Return [X, Y] of the center of cell containing provided text 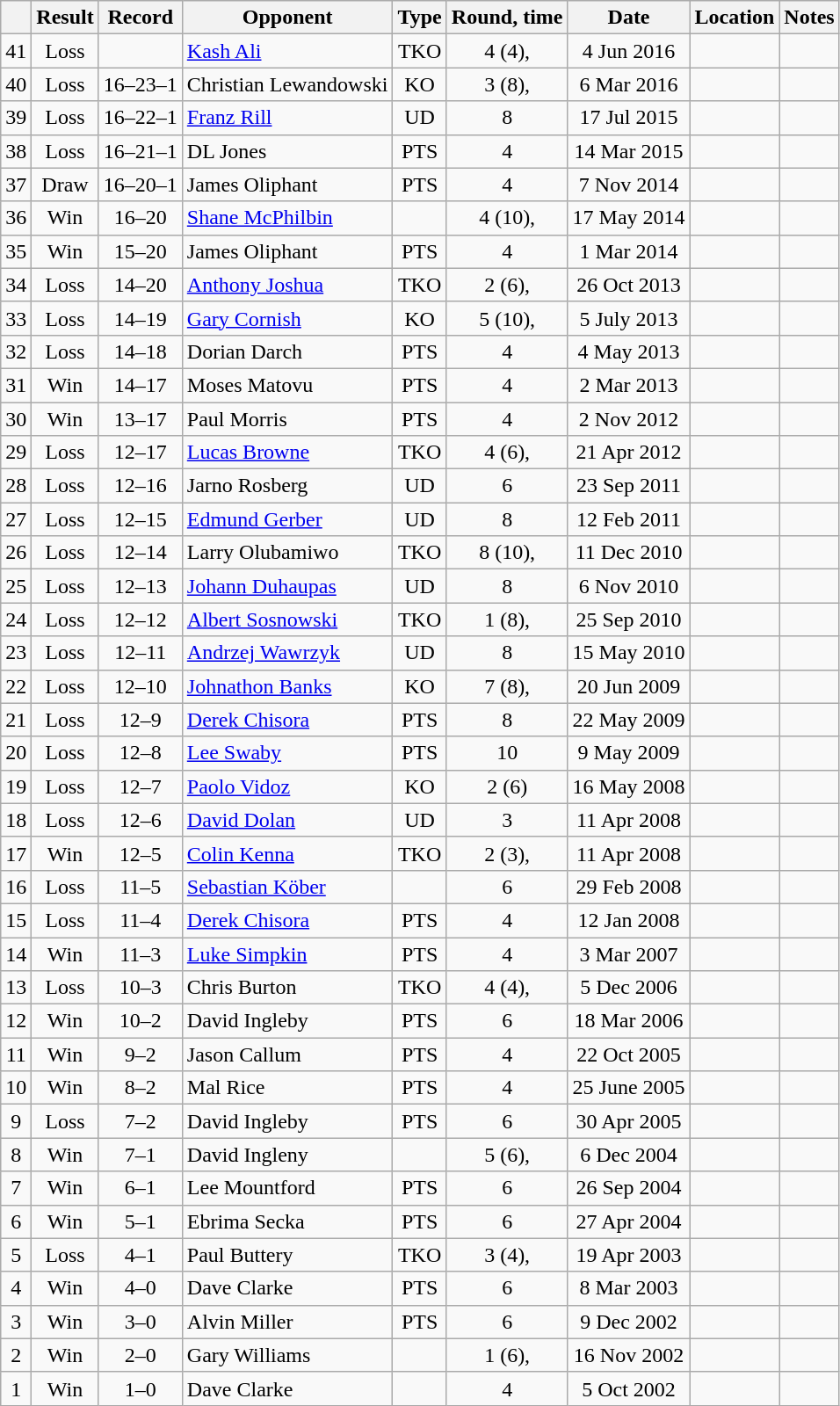
21 [16, 720]
29 Feb 2008 [629, 887]
12–8 [141, 753]
11–3 [141, 953]
28 [16, 486]
11–4 [141, 920]
12–5 [141, 853]
16–20 [141, 218]
Shane McPhilbin [287, 218]
Paul Buttery [287, 1255]
32 [16, 351]
4 Jun 2016 [629, 51]
6–1 [141, 1188]
Date [629, 18]
David Dolan [287, 820]
30 Apr 2005 [629, 1121]
24 [16, 620]
1 (8), [507, 620]
12–10 [141, 686]
6 Nov 2010 [629, 586]
14 Mar 2015 [629, 151]
39 [16, 118]
18 [16, 820]
Lee Swaby [287, 753]
2–0 [141, 1355]
9 Dec 2002 [629, 1322]
Opponent [287, 18]
12–17 [141, 453]
Dorian Darch [287, 351]
Andrzej Wawrzyk [287, 653]
1 (6), [507, 1355]
Jason Callum [287, 1054]
27 Apr 2004 [629, 1221]
Gary Cornish [287, 318]
26 Sep 2004 [629, 1188]
8–2 [141, 1088]
19 [16, 786]
4 (10), [507, 218]
10–3 [141, 988]
12–13 [141, 586]
22 [16, 686]
15 [16, 920]
Type [420, 18]
Ebrima Secka [287, 1221]
14–20 [141, 285]
3–0 [141, 1322]
15–20 [141, 251]
1–0 [141, 1388]
20 Jun 2009 [629, 686]
Round, time [507, 18]
34 [16, 285]
13–17 [141, 419]
Moses Matovu [287, 385]
16–20–1 [141, 185]
Christian Lewandowski [287, 84]
Location [735, 18]
2 [16, 1355]
16 [16, 887]
Jarno Rosberg [287, 486]
12–9 [141, 720]
Edmund Gerber [287, 519]
27 [16, 519]
Johnathon Banks [287, 686]
Chris Burton [287, 988]
6 Dec 2004 [629, 1155]
Larry Olubamiwo [287, 553]
Sebastian Köber [287, 887]
14–19 [141, 318]
2 (6) [507, 786]
25 [16, 586]
26 Oct 2013 [629, 285]
Johann Duhaupas [287, 586]
David Ingleny [287, 1155]
5 Oct 2002 [629, 1388]
8 (10), [507, 553]
12–15 [141, 519]
11 [16, 1054]
12–16 [141, 486]
19 Apr 2003 [629, 1255]
29 [16, 453]
5 Dec 2006 [629, 988]
12–14 [141, 553]
3 Mar 2007 [629, 953]
17 Jul 2015 [629, 118]
7 [16, 1188]
40 [16, 84]
7–2 [141, 1121]
11–5 [141, 887]
5 July 2013 [629, 318]
3 (4), [507, 1255]
12 Jan 2008 [629, 920]
12 [16, 1021]
5 (10), [507, 318]
22 Oct 2005 [629, 1054]
Draw [65, 185]
33 [16, 318]
22 May 2009 [629, 720]
Franz Rill [287, 118]
Anthony Joshua [287, 285]
16–21–1 [141, 151]
16–22–1 [141, 118]
16 Nov 2002 [629, 1355]
38 [16, 151]
4 May 2013 [629, 351]
17 May 2014 [629, 218]
41 [16, 51]
31 [16, 385]
4 (6), [507, 453]
36 [16, 218]
26 [16, 553]
4–1 [141, 1255]
2 (6), [507, 285]
13 [16, 988]
12–6 [141, 820]
37 [16, 185]
17 [16, 853]
11 Dec 2010 [629, 553]
Notes [809, 18]
Mal Rice [287, 1088]
2 Nov 2012 [629, 419]
Kash Ali [287, 51]
3 (8), [507, 84]
12–11 [141, 653]
Result [65, 18]
23 Sep 2011 [629, 486]
5 [16, 1255]
16–23–1 [141, 84]
Lee Mountford [287, 1188]
8 Mar 2003 [629, 1288]
Albert Sosnowski [287, 620]
25 Sep 2010 [629, 620]
9 [16, 1121]
Lucas Browne [287, 453]
DL Jones [287, 151]
12 Feb 2011 [629, 519]
14 [16, 953]
1 Mar 2014 [629, 251]
2 (3), [507, 853]
9 May 2009 [629, 753]
23 [16, 653]
15 May 2010 [629, 653]
35 [16, 251]
Gary Williams [287, 1355]
Alvin Miller [287, 1322]
25 June 2005 [629, 1088]
18 Mar 2006 [629, 1021]
7 Nov 2014 [629, 185]
5 (6), [507, 1155]
Paolo Vidoz [287, 786]
9–2 [141, 1054]
1 [16, 1388]
16 May 2008 [629, 786]
4–0 [141, 1288]
14–18 [141, 351]
Record [141, 18]
2 Mar 2013 [629, 385]
21 Apr 2012 [629, 453]
30 [16, 419]
7–1 [141, 1155]
Colin Kenna [287, 853]
14–17 [141, 385]
5–1 [141, 1221]
Paul Morris [287, 419]
7 (8), [507, 686]
12–12 [141, 620]
10–2 [141, 1021]
20 [16, 753]
12–7 [141, 786]
Luke Simpkin [287, 953]
6 Mar 2016 [629, 84]
